Return (X, Y) of the center of cell containing provided text 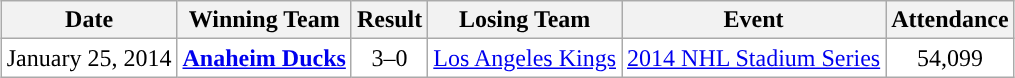
Date (89, 20)
Result (389, 20)
2014 NHL Stadium Series (754, 58)
Losing Team (525, 20)
Attendance (950, 20)
Anaheim Ducks (264, 58)
Event (754, 20)
54,099 (950, 58)
Los Angeles Kings (525, 58)
3–0 (389, 58)
Winning Team (264, 20)
January 25, 2014 (89, 58)
